Identify which cell holds the provided text, then report its (X, Y) central coordinate. 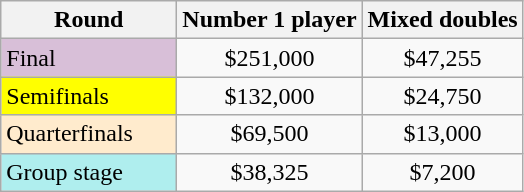
$38,325 (270, 172)
Round (89, 20)
$24,750 (442, 96)
Mixed doubles (442, 20)
$69,500 (270, 134)
Group stage (89, 172)
Final (89, 58)
Quarterfinals (89, 134)
$132,000 (270, 96)
$251,000 (270, 58)
$13,000 (442, 134)
Number 1 player (270, 20)
$7,200 (442, 172)
$47,255 (442, 58)
Semifinals (89, 96)
